Extract the (x, y) coordinate from the center of the cell holding the provided text.  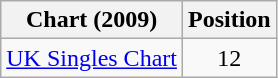
UK Singles Chart (92, 58)
Chart (2009) (92, 20)
12 (229, 58)
Position (229, 20)
